Capture the cell that displays the provided text and extract its [x, y] central coordinate. 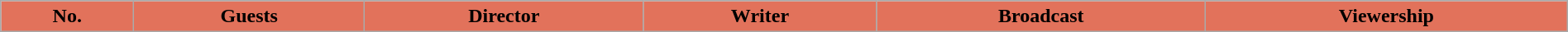
Director [504, 16]
Broadcast [1041, 16]
Writer [760, 16]
Viewership [1387, 16]
Guests [250, 16]
No. [68, 16]
